Output the [X, Y] coordinate of the center of the cell containing the given text.  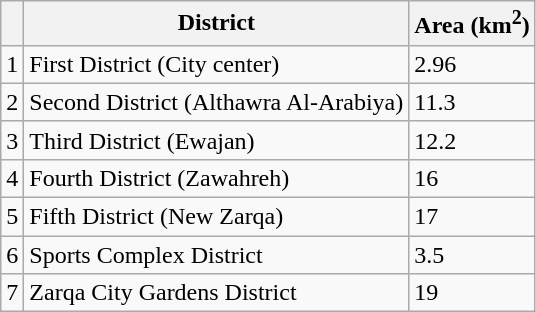
19 [472, 293]
Second District (Althawra Al-Arabiya) [216, 102]
Zarqa City Gardens District [216, 293]
4 [12, 178]
2.96 [472, 64]
7 [12, 293]
1 [12, 64]
2 [12, 102]
16 [472, 178]
Fifth District (New Zarqa) [216, 217]
5 [12, 217]
Area (km2) [472, 24]
6 [12, 255]
3.5 [472, 255]
Fourth District (Zawahreh) [216, 178]
3 [12, 140]
17 [472, 217]
12.2 [472, 140]
11.3 [472, 102]
District [216, 24]
Sports Complex District [216, 255]
Third District (Ewajan) [216, 140]
First District (City center) [216, 64]
